Output the (x, y) coordinate of the center of the cell containing the given text.  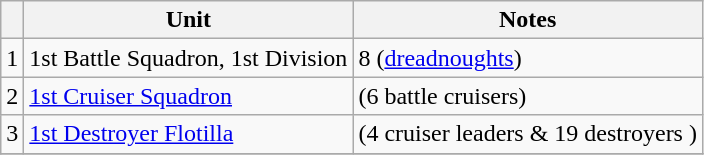
1 (12, 58)
Unit (188, 20)
8 (dreadnoughts) (528, 58)
3 (12, 134)
Notes (528, 20)
1st Battle Squadron, 1st Division (188, 58)
(4 cruiser leaders & 19 destroyers ) (528, 134)
2 (12, 96)
(6 battle cruisers) (528, 96)
1st Cruiser Squadron (188, 96)
1st Destroyer Flotilla (188, 134)
